Output the (x, y) coordinate of the center of the cell containing the given text.  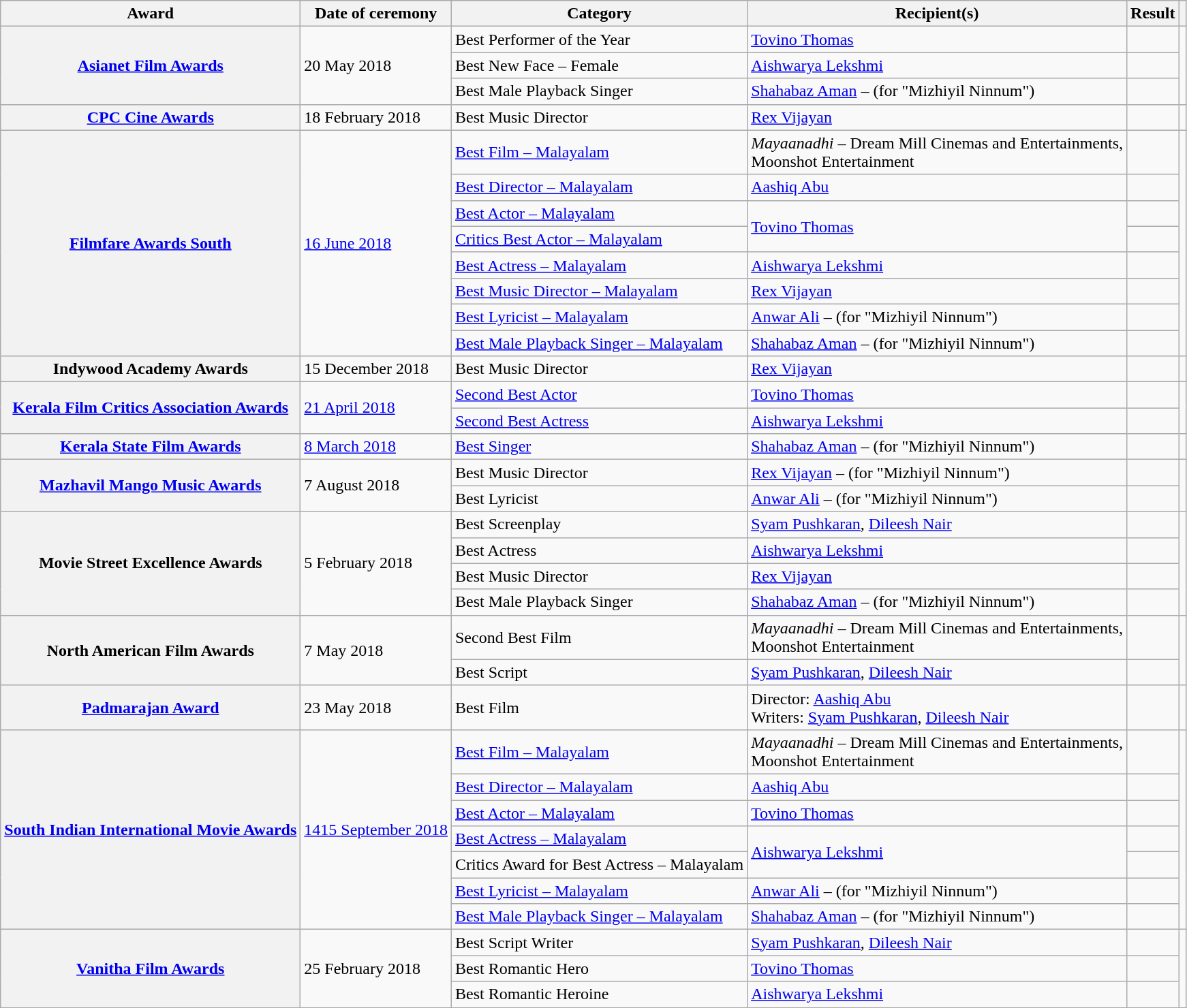
Best New Face – Female (599, 65)
Movie Street Excellence Awards (151, 563)
Critics Award for Best Actress – Malayalam (599, 865)
5 February 2018 (376, 563)
Second Best Film (599, 637)
Second Best Actress (599, 421)
Mazhavil Mango Music Awards (151, 486)
Best Music Director – Malayalam (599, 291)
Best Singer (599, 447)
Filmfare Awards South (151, 243)
Best Film (599, 707)
1415 September 2018 (376, 830)
15 December 2018 (376, 369)
Kerala Film Critics Association Awards (151, 408)
Best Script Writer (599, 943)
Asianet Film Awards (151, 65)
Kerala State Film Awards (151, 447)
7 May 2018 (376, 650)
Best Romantic Heroine (599, 994)
21 April 2018 (376, 408)
Rex Vijayan – (for "Mizhiyil Ninnum") (938, 473)
Award (151, 14)
8 March 2018 (376, 447)
Best Lyricist (599, 499)
Best Screenplay (599, 524)
25 February 2018 (376, 968)
Second Best Actor (599, 395)
Critics Best Actor – Malayalam (599, 239)
Date of ceremony (376, 14)
Best Script (599, 672)
16 June 2018 (376, 243)
Best Actress (599, 550)
Padmarajan Award (151, 707)
North American Film Awards (151, 650)
7 August 2018 (376, 486)
CPC Cine Awards (151, 117)
18 February 2018 (376, 117)
Result (1153, 14)
23 May 2018 (376, 707)
Vanitha Film Awards (151, 968)
20 May 2018 (376, 65)
Category (599, 14)
Director: Aashiq Abu Writers: Syam Pushkaran, Dileesh Nair (938, 707)
Best Performer of the Year (599, 40)
Indywood Academy Awards (151, 369)
Best Romantic Hero (599, 968)
South Indian International Movie Awards (151, 830)
Recipient(s) (938, 14)
